Find where the given text appears and provide that cell's center as [x, y] coordinate. 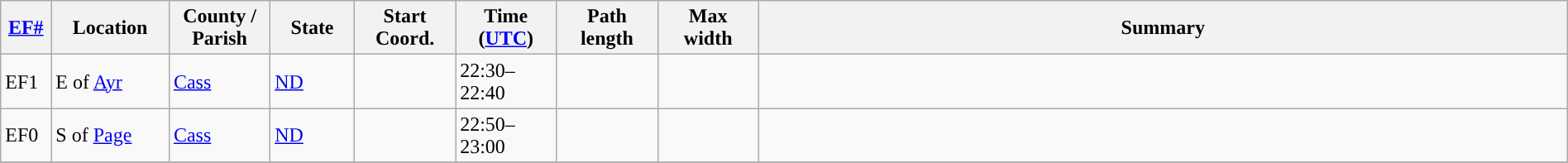
S of Page [111, 136]
EF1 [26, 81]
E of Ayr [111, 81]
State [313, 28]
22:50–23:00 [506, 136]
Path length [607, 28]
EF0 [26, 136]
County / Parish [219, 28]
Max width [708, 28]
Location [111, 28]
EF# [26, 28]
22:30–22:40 [506, 81]
Time (UTC) [506, 28]
Start Coord. [404, 28]
Summary [1163, 28]
